Provide the (X, Y) coordinate of the cell's center where the given text is located.  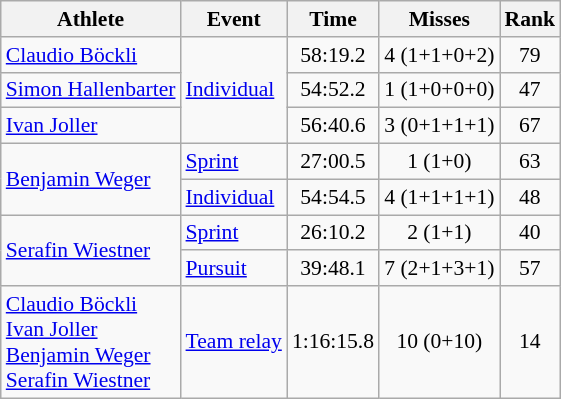
Serafin Wiestner (91, 250)
Event (234, 19)
Ivan Joller (91, 126)
14 (530, 342)
Benjamin Weger (91, 180)
Claudio Böckli (91, 55)
39:48.1 (333, 269)
56:40.6 (333, 126)
Claudio BöckliIvan JollerBenjamin WegerSerafin Wiestner (91, 342)
2 (1+1) (439, 233)
54:52.2 (333, 90)
48 (530, 197)
Pursuit (234, 269)
79 (530, 55)
67 (530, 126)
Simon Hallenbarter (91, 90)
63 (530, 162)
1 (1+0) (439, 162)
Misses (439, 19)
1 (1+0+0+0) (439, 90)
47 (530, 90)
27:00.5 (333, 162)
Time (333, 19)
Team relay (234, 342)
Rank (530, 19)
26:10.2 (333, 233)
1:16:15.8 (333, 342)
4 (1+1+1+1) (439, 197)
54:54.5 (333, 197)
Athlete (91, 19)
3 (0+1+1+1) (439, 126)
7 (2+1+3+1) (439, 269)
57 (530, 269)
4 (1+1+0+2) (439, 55)
10 (0+10) (439, 342)
58:19.2 (333, 55)
40 (530, 233)
